Find where the given text appears and provide that cell's center as [x, y] coordinate. 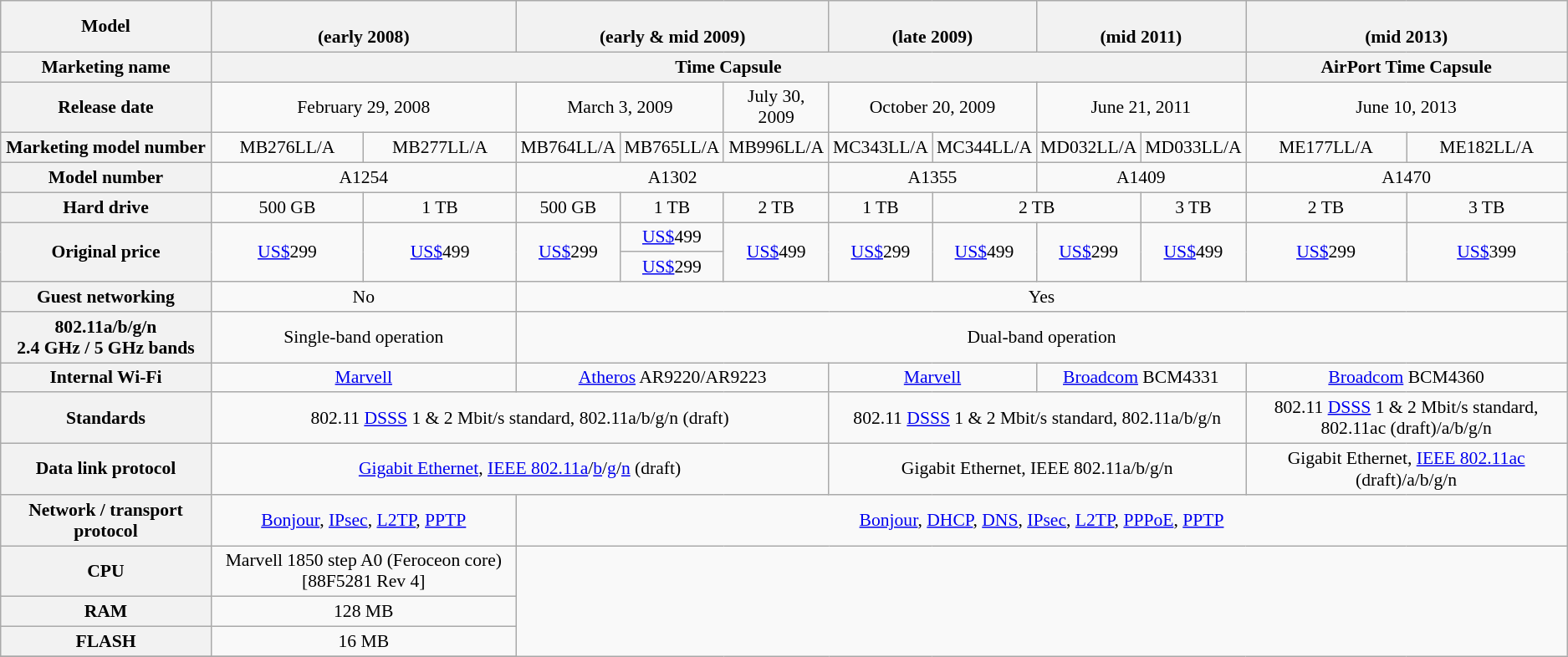
MB764LL/A [568, 148]
Yes [1041, 297]
A1355 [932, 178]
Original price [105, 252]
Gigabit Ethernet, IEEE 802.11ac (draft)/a/b/g/n [1407, 470]
RAM [105, 612]
June 10, 2013 [1407, 107]
Time Capsule [728, 67]
FLASH [105, 642]
A1254 [363, 178]
US$399 [1487, 252]
(early & mid 2009) [672, 27]
Broadcom BCM4360 [1407, 378]
Bonjour, DHCP, DNS, IPsec, L2TP, PPPoE, PPTP [1041, 520]
MB765LL/A [672, 148]
A1470 [1407, 178]
Internal Wi-Fi [105, 378]
(mid 2011) [1141, 27]
ME177LL/A [1326, 148]
Atheros AR9220/AR9223 [672, 378]
March 3, 2009 [620, 107]
Single-band operation [363, 338]
Broadcom BCM4331 [1141, 378]
(early 2008) [363, 27]
Bonjour, IPsec, L2TP, PPTP [363, 520]
A1409 [1141, 178]
Gigabit Ethernet, IEEE 802.11a/b/g/n (draft) [520, 470]
Hard drive [105, 207]
802.11 DSSS 1 & 2 Mbit/s standard, 802.11a/b/g/n (draft) [520, 418]
February 29, 2008 [363, 107]
Gigabit Ethernet, IEEE 802.11a/b/g/n [1037, 470]
MD032LL/A [1089, 148]
(mid 2013) [1407, 27]
Dual-band operation [1041, 338]
MB996LL/A [776, 148]
16 MB [363, 642]
Model [105, 27]
Standards [105, 418]
802.11 DSSS 1 & 2 Mbit/s standard, 802.11a/b/g/n [1037, 418]
Guest networking [105, 297]
802.11 DSSS 1 & 2 Mbit/s standard, 802.11ac (draft)/a/b/g/n [1407, 418]
No [363, 297]
802.11a/b/g/n 2.4 GHz / 5 GHz bands [105, 338]
CPU [105, 572]
Marketing name [105, 67]
June 21, 2011 [1141, 107]
(late 2009) [932, 27]
MD033LL/A [1193, 148]
MC343LL/A [881, 148]
MB276LL/A [288, 148]
Marketing model number [105, 148]
MC344LL/A [984, 148]
Release date [105, 107]
AirPort Time Capsule [1407, 67]
Model number [105, 178]
ME182LL/A [1487, 148]
October 20, 2009 [932, 107]
MB277LL/A [440, 148]
Marvell 1850 step A0 (Feroceon core) [88F5281 Rev 4] [363, 572]
A1302 [672, 178]
Network / transport protocol [105, 520]
July 30, 2009 [776, 107]
128 MB [363, 612]
Data link protocol [105, 470]
